Extract the (X, Y) coordinate from the center of the cell holding the provided text.  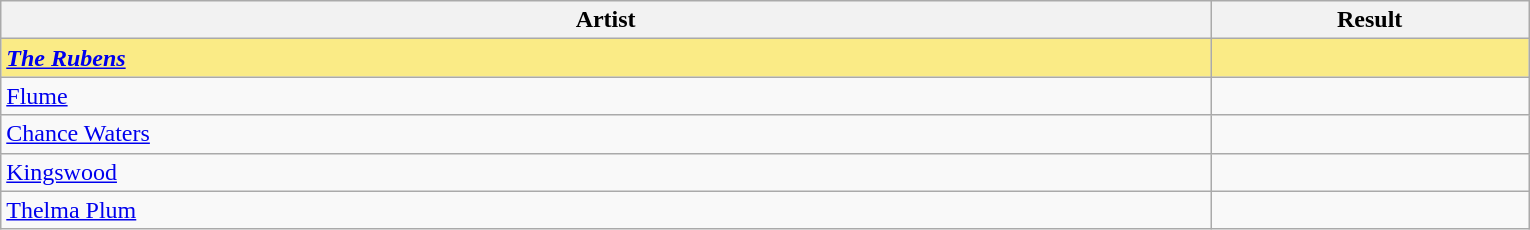
Kingswood (606, 172)
Chance Waters (606, 134)
Flume (606, 96)
The Rubens (606, 58)
Thelma Plum (606, 210)
Artist (606, 20)
Result (1369, 20)
